Pinpoint the cell where the given text exists, returning its (X, Y) midpoint coordinate. 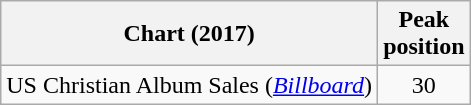
US Christian Album Sales (Billboard) (190, 85)
30 (424, 85)
Chart (2017) (190, 34)
Peak position (424, 34)
